Extract the [x, y] coordinate from the center of the cell holding the provided text.  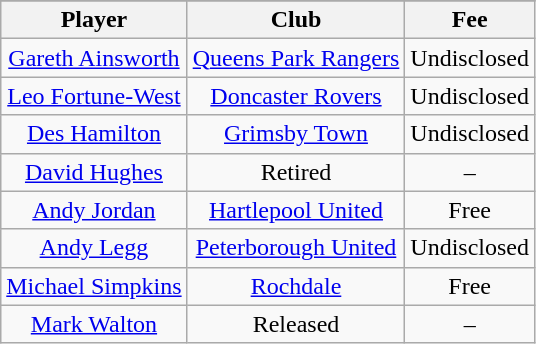
Released [296, 324]
Hartlepool United [296, 210]
Queens Park Rangers [296, 58]
Grimsby Town [296, 134]
Mark Walton [94, 324]
Player [94, 20]
Michael Simpkins [94, 286]
Gareth Ainsworth [94, 58]
Andy Legg [94, 248]
David Hughes [94, 172]
Fee [470, 20]
Doncaster Rovers [296, 96]
Peterborough United [296, 248]
Andy Jordan [94, 210]
Rochdale [296, 286]
Des Hamilton [94, 134]
Leo Fortune-West [94, 96]
Retired [296, 172]
Club [296, 20]
